Extract the [x, y] coordinate from the center of the cell holding the provided text.  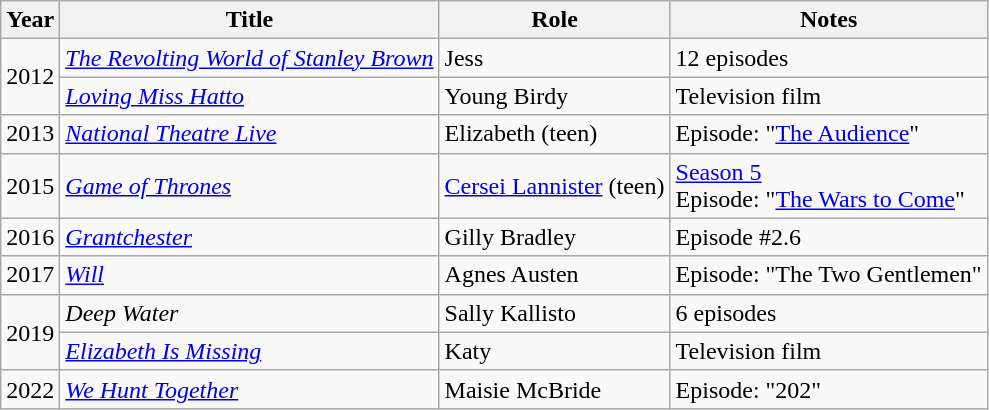
Gilly Bradley [554, 237]
6 episodes [828, 313]
2015 [30, 186]
National Theatre Live [250, 134]
Jess [554, 58]
Katy [554, 351]
12 episodes [828, 58]
Deep Water [250, 313]
We Hunt Together [250, 389]
Episode: "202" [828, 389]
Elizabeth (teen) [554, 134]
Notes [828, 20]
Elizabeth Is Missing [250, 351]
Loving Miss Hatto [250, 96]
Young Birdy [554, 96]
Agnes Austen [554, 275]
Will [250, 275]
Year [30, 20]
2019 [30, 332]
2016 [30, 237]
The Revolting World of Stanley Brown [250, 58]
2022 [30, 389]
Cersei Lannister (teen) [554, 186]
Sally Kallisto [554, 313]
Episode: "The Two Gentlemen" [828, 275]
Episode #2.6 [828, 237]
2013 [30, 134]
Role [554, 20]
Maisie McBride [554, 389]
Grantchester [250, 237]
Episode: "The Audience" [828, 134]
2017 [30, 275]
Game of Thrones [250, 186]
Title [250, 20]
2012 [30, 77]
Season 5Episode: "The Wars to Come" [828, 186]
